Locate the cell with the specified text and output its (x, y) center coordinate. 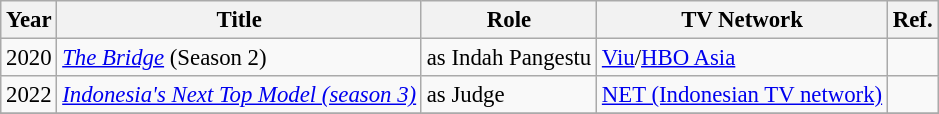
Ref. (912, 20)
as Judge (508, 95)
2022 (29, 95)
2020 (29, 58)
Role (508, 20)
Viu/HBO Asia (742, 58)
Year (29, 20)
TV Network (742, 20)
Title (240, 20)
Indonesia's Next Top Model (season 3) (240, 95)
NET (Indonesian TV network) (742, 95)
The Bridge (Season 2) (240, 58)
as Indah Pangestu (508, 58)
